Return (X, Y) of the center of cell containing provided text 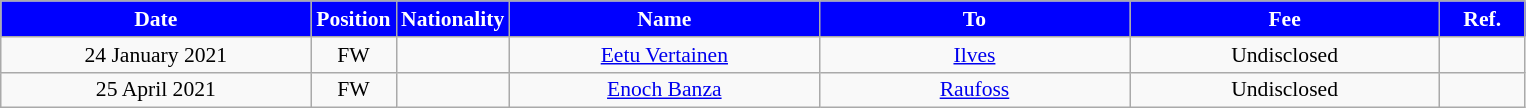
Name (664, 19)
Enoch Banza (664, 90)
Ilves (974, 55)
Eetu Vertainen (664, 55)
Fee (1285, 19)
To (974, 19)
Date (156, 19)
25 April 2021 (156, 90)
Nationality (452, 19)
Raufoss (974, 90)
Position (354, 19)
24 January 2021 (156, 55)
Ref. (1482, 19)
